Output the [x, y] coordinate of the center of the cell containing the given text.  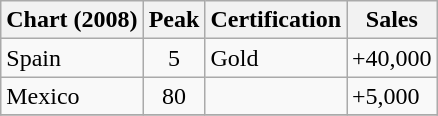
Peak [174, 20]
Gold [276, 58]
+5,000 [392, 96]
80 [174, 96]
Sales [392, 20]
Certification [276, 20]
Spain [72, 58]
Mexico [72, 96]
Chart (2008) [72, 20]
5 [174, 58]
+40,000 [392, 58]
